Identify which cell holds the provided text, then report its [x, y] central coordinate. 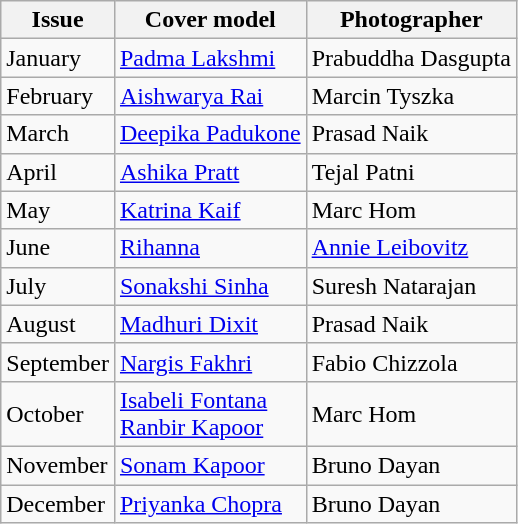
February [58, 96]
Annie Leibovitz [411, 248]
Marcin Tyszka [411, 96]
Prabuddha Dasgupta [411, 58]
Cover model [210, 20]
Issue [58, 20]
Suresh Natarajan [411, 286]
November [58, 465]
October [58, 414]
Rihanna [210, 248]
August [58, 324]
April [58, 172]
March [58, 134]
Fabio Chizzola [411, 362]
Sonakshi Sinha [210, 286]
Nargis Fakhri [210, 362]
September [58, 362]
January [58, 58]
May [58, 210]
December [58, 503]
Priyanka Chopra [210, 503]
Madhuri Dixit [210, 324]
Padma Lakshmi [210, 58]
June [58, 248]
July [58, 286]
Aishwarya Rai [210, 96]
Deepika Padukone [210, 134]
Ashika Pratt [210, 172]
Isabeli FontanaRanbir Kapoor [210, 414]
Tejal Patni [411, 172]
Photographer [411, 20]
Sonam Kapoor [210, 465]
Katrina Kaif [210, 210]
